Capture the cell that displays the provided text and extract its (X, Y) central coordinate. 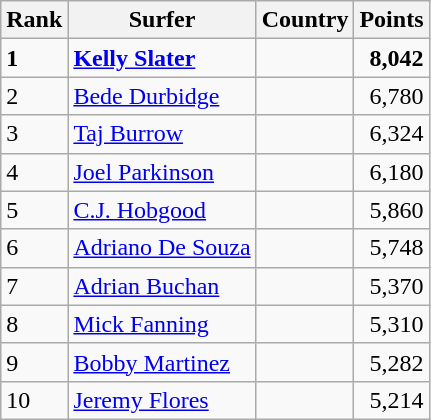
Taj Burrow (162, 134)
6,180 (392, 172)
5,214 (392, 400)
2 (34, 96)
8 (34, 324)
Mick Fanning (162, 324)
5,370 (392, 286)
Adriano De Souza (162, 248)
Joel Parkinson (162, 172)
Bobby Martinez (162, 362)
1 (34, 58)
Points (392, 20)
5,282 (392, 362)
5 (34, 210)
C.J. Hobgood (162, 210)
Adrian Buchan (162, 286)
8,042 (392, 58)
5,310 (392, 324)
6 (34, 248)
5,748 (392, 248)
Kelly Slater (162, 58)
Jeremy Flores (162, 400)
10 (34, 400)
7 (34, 286)
4 (34, 172)
6,324 (392, 134)
9 (34, 362)
Country (305, 20)
Rank (34, 20)
6,780 (392, 96)
Bede Durbidge (162, 96)
3 (34, 134)
5,860 (392, 210)
Surfer (162, 20)
